Provide the [x, y] coordinate of the cell's center where the given text is located.  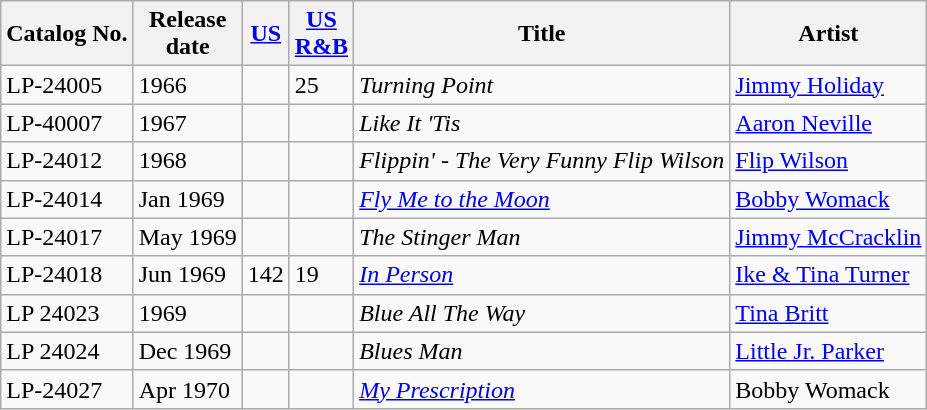
LP-24005 [67, 85]
LP-24017 [67, 237]
Turning Point [542, 85]
May 1969 [188, 237]
1969 [188, 313]
Jimmy McCracklin [828, 237]
My Prescription [542, 389]
Jan 1969 [188, 199]
Flip Wilson [828, 161]
Apr 1970 [188, 389]
142 [266, 275]
LP-24018 [67, 275]
Catalog No. [67, 34]
Flippin' - The Very Funny Flip Wilson [542, 161]
Title [542, 34]
LP-40007 [67, 123]
Aaron Neville [828, 123]
1968 [188, 161]
In Person [542, 275]
Little Jr. Parker [828, 351]
The Stinger Man [542, 237]
Blue All The Way [542, 313]
Blues Man [542, 351]
Artist [828, 34]
19 [321, 275]
LP-24014 [67, 199]
1966 [188, 85]
Jimmy Holiday [828, 85]
Releasedate [188, 34]
LP-24027 [67, 389]
Tina Britt [828, 313]
Ike & Tina Turner [828, 275]
USR&B [321, 34]
Jun 1969 [188, 275]
Like It 'Tis [542, 123]
Fly Me to the Moon [542, 199]
Dec 1969 [188, 351]
US [266, 34]
LP 24023 [67, 313]
1967 [188, 123]
LP 24024 [67, 351]
LP-24012 [67, 161]
25 [321, 85]
